From the cell containing the given text, extract its center point as [X, Y] coordinate. 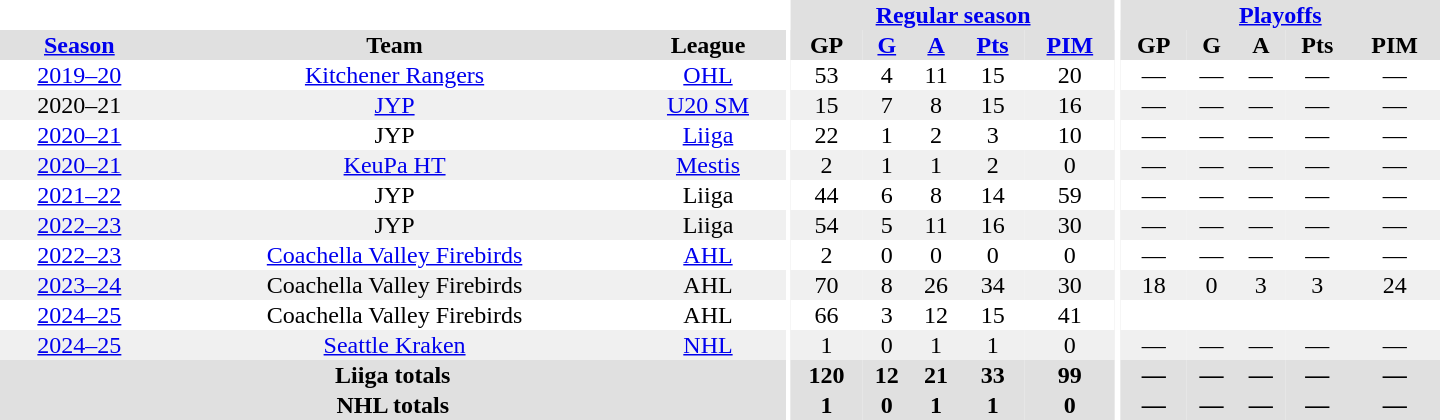
66 [826, 315]
Kitchener Rangers [395, 75]
6 [886, 195]
League [708, 45]
26 [936, 285]
99 [1070, 375]
NHL totals [393, 405]
4 [886, 75]
22 [826, 135]
70 [826, 285]
Mestis [708, 165]
Regular season [953, 15]
59 [1070, 195]
Seattle Kraken [395, 345]
KeuPa HT [395, 165]
120 [826, 375]
Liiga totals [393, 375]
5 [886, 225]
41 [1070, 315]
2019–20 [80, 75]
Playoffs [1280, 15]
18 [1154, 285]
54 [826, 225]
53 [826, 75]
33 [993, 375]
34 [993, 285]
Season [80, 45]
14 [993, 195]
2021–22 [80, 195]
NHL [708, 345]
Team [395, 45]
24 [1394, 285]
2023–24 [80, 285]
44 [826, 195]
21 [936, 375]
7 [886, 105]
OHL [708, 75]
10 [1070, 135]
20 [1070, 75]
U20 SM [708, 105]
